Find where the given text appears and provide that cell's center as (x, y) coordinate. 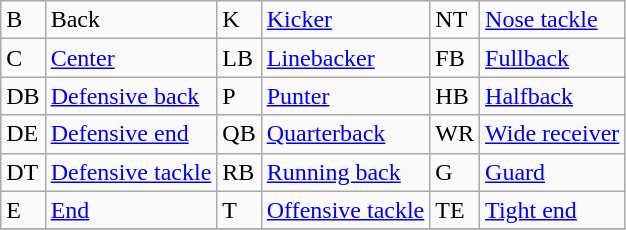
RB (239, 172)
DT (23, 172)
Offensive tackle (346, 210)
Halfback (552, 96)
E (23, 210)
Wide receiver (552, 134)
End (131, 210)
Center (131, 58)
Defensive end (131, 134)
Tight end (552, 210)
QB (239, 134)
Defensive tackle (131, 172)
TE (455, 210)
DE (23, 134)
Nose tackle (552, 20)
DB (23, 96)
Quarterback (346, 134)
Guard (552, 172)
HB (455, 96)
K (239, 20)
Linebacker (346, 58)
Fullback (552, 58)
NT (455, 20)
Running back (346, 172)
C (23, 58)
Punter (346, 96)
WR (455, 134)
FB (455, 58)
G (455, 172)
Back (131, 20)
P (239, 96)
B (23, 20)
T (239, 210)
Kicker (346, 20)
LB (239, 58)
Defensive back (131, 96)
